Find where the given text appears and provide that cell's center as [X, Y] coordinate. 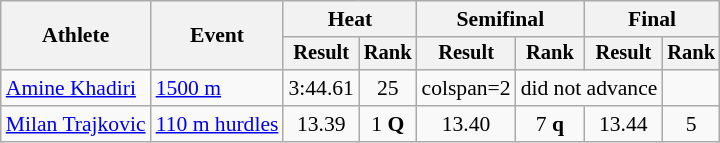
13.39 [320, 124]
13.44 [623, 124]
3:44.61 [320, 88]
colspan=2 [466, 88]
5 [691, 124]
did not advance [590, 88]
Amine Khadiri [76, 88]
Athlete [76, 36]
Milan Trajkovic [76, 124]
7 q [550, 124]
1500 m [218, 88]
25 [388, 88]
110 m hurdles [218, 124]
1 Q [388, 124]
13.40 [466, 124]
Final [652, 19]
Semifinal [501, 19]
Heat [350, 19]
Event [218, 36]
